Pinpoint the cell where the given text exists, returning its (X, Y) midpoint coordinate. 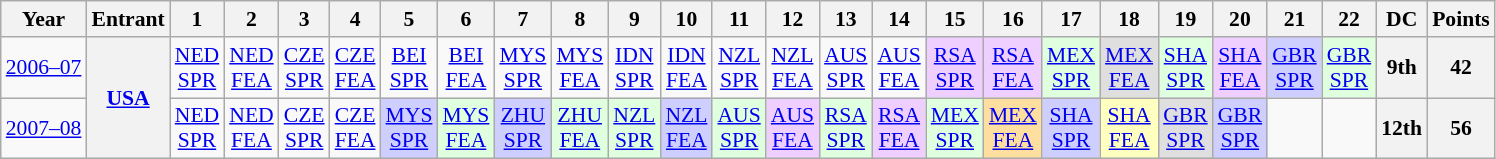
12th (1402, 128)
3 (304, 19)
IDNSPR (634, 68)
Entrant (128, 19)
IDNFEA (686, 68)
5 (410, 19)
16 (1013, 19)
18 (1129, 19)
22 (1350, 19)
2006–07 (44, 68)
14 (898, 19)
12 (792, 19)
ZHUFEA (580, 128)
17 (1071, 19)
Year (44, 19)
USA (128, 98)
9 (634, 19)
8 (580, 19)
7 (522, 19)
2 (251, 19)
9th (1402, 68)
DC (1402, 19)
20 (1240, 19)
2007–08 (44, 128)
6 (466, 19)
19 (1186, 19)
ZHUSPR (522, 128)
BEISPR (410, 68)
56 (1461, 128)
11 (738, 19)
4 (356, 19)
10 (686, 19)
13 (846, 19)
1 (197, 19)
Points (1461, 19)
BEIFEA (466, 68)
21 (1294, 19)
15 (955, 19)
42 (1461, 68)
